Scan for the cell matching the given text and deliver its (X, Y) coordinate at center. 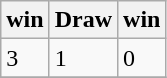
1 (83, 58)
3 (25, 58)
0 (142, 58)
Draw (83, 20)
